Detect which cell encompasses the target text, then output its (X, Y) center coordinate. 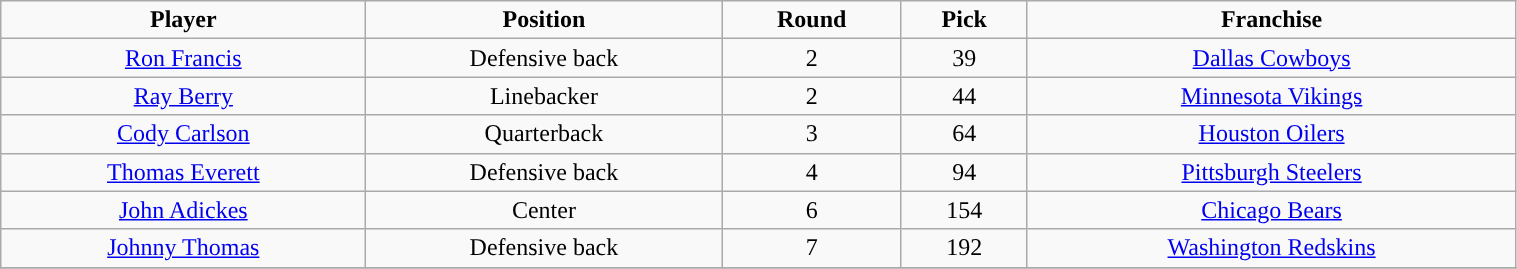
154 (964, 210)
Franchise (1272, 20)
94 (964, 172)
4 (812, 172)
Houston Oilers (1272, 134)
3 (812, 134)
6 (812, 210)
Chicago Bears (1272, 210)
192 (964, 248)
John Adickes (184, 210)
44 (964, 96)
Linebacker (544, 96)
Washington Redskins (1272, 248)
Player (184, 20)
39 (964, 58)
Minnesota Vikings (1272, 96)
64 (964, 134)
Round (812, 20)
Dallas Cowboys (1272, 58)
Thomas Everett (184, 172)
Quarterback (544, 134)
Center (544, 210)
Pick (964, 20)
7 (812, 248)
Ron Francis (184, 58)
Cody Carlson (184, 134)
Johnny Thomas (184, 248)
Position (544, 20)
Ray Berry (184, 96)
Pittsburgh Steelers (1272, 172)
